Output the [X, Y] coordinate of the center of the cell containing the given text.  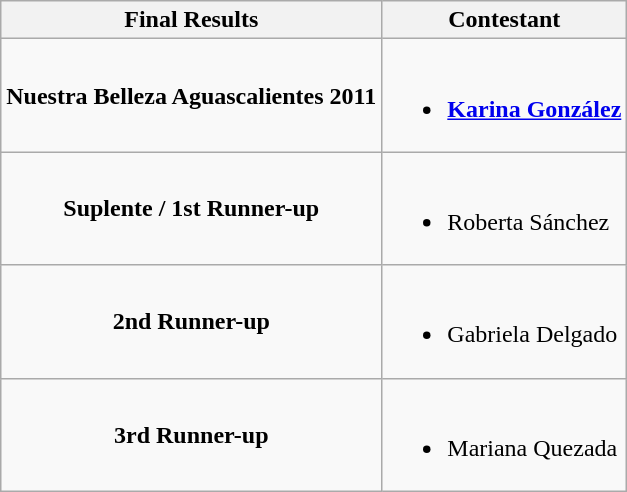
Nuestra Belleza Aguascalientes 2011 [192, 96]
Suplente / 1st Runner-up [192, 208]
Gabriela Delgado [504, 322]
Roberta Sánchez [504, 208]
Karina González [504, 96]
Final Results [192, 20]
Mariana Quezada [504, 434]
3rd Runner-up [192, 434]
2nd Runner-up [192, 322]
Contestant [504, 20]
